Capture the cell that displays the provided text and extract its [x, y] central coordinate. 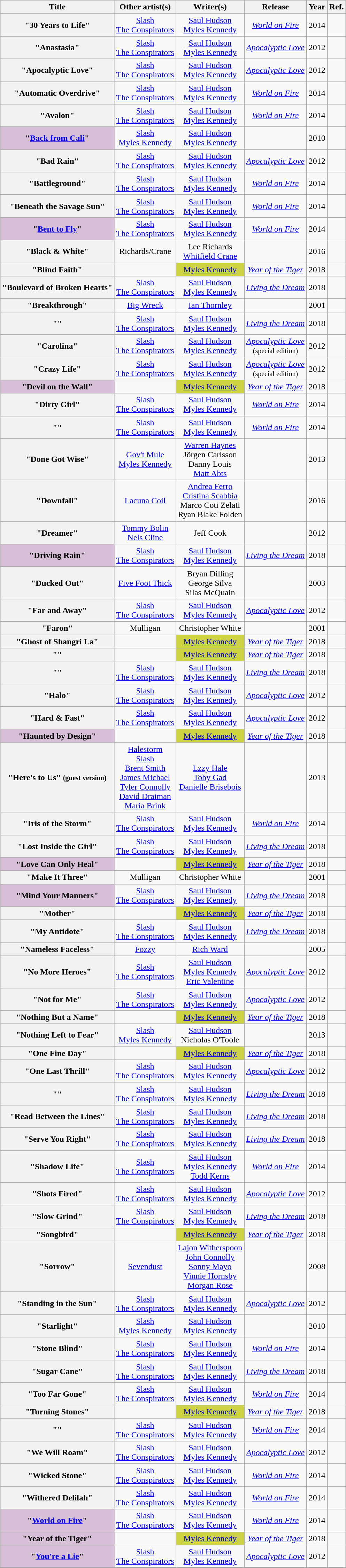
"Nothing Left to Fear" [57, 1035]
"Automatic Overdrive" [57, 93]
Gov't MuleMyles Kennedy [145, 459]
"Boulevard of Broken Hearts" [57, 288]
"Carolina" [57, 346]
"Shots Fired" [57, 1194]
"Apocalyptic Love" [57, 70]
"Anastasia" [57, 47]
Fozzy [145, 949]
"Not for Me" [57, 999]
"Songbird" [57, 1234]
"World on Fire" [57, 1521]
"Breakthrough" [57, 305]
Saul HudsonNicholas O'Toole [210, 1035]
"Love Can Only Heal" [57, 864]
"Haunted by Design" [57, 736]
"Slow Grind" [57, 1216]
"Devil on the Wall" [57, 387]
"Shadow Life" [57, 1166]
"Ghost of Shangri La" [57, 641]
"Faron" [57, 628]
"Dirty Girl" [57, 405]
HalestormSlashBrent SmithJames MichaelTyler ConnollyDavid DraimanMaria Brink [145, 777]
Bryan DillingGeorge SilvaSilas McQuain [210, 583]
"Turning Stones" [57, 1412]
Lee RichardsWhitfield Crane [210, 251]
Rich Ward [210, 949]
"Beneath the Savage Sun" [57, 206]
"Starlight" [57, 1326]
"Dreamer" [57, 533]
Ref. [337, 7]
Saul HudsonMyles KennedyEric Valentine [210, 972]
"Done Got Wise" [57, 459]
Lajon WitherspoonJohn ConnollySonny MayoVinnie HornsbyMorgan Rose [210, 1266]
Jeff Cook [210, 533]
"Lost Inside the Girl" [57, 846]
2008 [317, 1266]
"Read Between the Lines" [57, 1117]
"30 Years to Life" [57, 25]
Writer(s) [210, 7]
Title [57, 7]
"Black & White" [57, 251]
"Hard & Fast" [57, 718]
Saul HudsonMyles KennedyTodd Kerns [210, 1166]
Richards/Crane [145, 251]
"One Last Thrill" [57, 1071]
"No More Heroes" [57, 972]
Lzzy HaleToby GadDanielle Brisebois [210, 777]
"Serve You Right" [57, 1139]
"Stone Blind" [57, 1349]
Big Wreck [145, 305]
"Bad Rain" [57, 161]
"Wicked Stone" [57, 1475]
Release [275, 7]
"Nameless Faceless" [57, 949]
Five Foot Thick [145, 583]
"One Fine Day" [57, 1053]
Sevendust [145, 1266]
Lacuna Coil [145, 501]
"Sugar Cane" [57, 1371]
"We Will Roam" [57, 1452]
Andrea FerroCristina ScabbiaMarco Coti ZelatiRyan Blake Folden [210, 501]
"Withered Delilah" [57, 1498]
"Far and Away" [57, 610]
Tommy BolinNels Cline [145, 533]
"Sorrow" [57, 1266]
Other artist(s) [145, 7]
Ian Thornley [210, 305]
"Year of the Tiger" [57, 1538]
"Halo" [57, 695]
"Downfall" [57, 501]
2003 [317, 583]
"Blind Faith" [57, 269]
"Back from Cali" [57, 138]
"Driving Rain" [57, 555]
"Standing in the Sun" [57, 1303]
"Battleground" [57, 183]
"My Antidote" [57, 931]
"You're a Lie" [57, 1556]
"Avalon" [57, 116]
"Mother" [57, 913]
Warren HaynesJörgen CarlssonDanny LouisMatt Abts [210, 459]
Year [317, 7]
"Iris of the Storm" [57, 823]
"Bent to Fly" [57, 228]
"Make It Three" [57, 877]
"Nothing But a Name" [57, 1017]
"Mind Your Manners" [57, 895]
"Crazy Life" [57, 368]
"Too Far Gone" [57, 1394]
2005 [317, 949]
"Here's to Us" (guest version) [57, 777]
"Ducked Out" [57, 583]
